Output the [X, Y] coordinate of the center of the cell containing the given text.  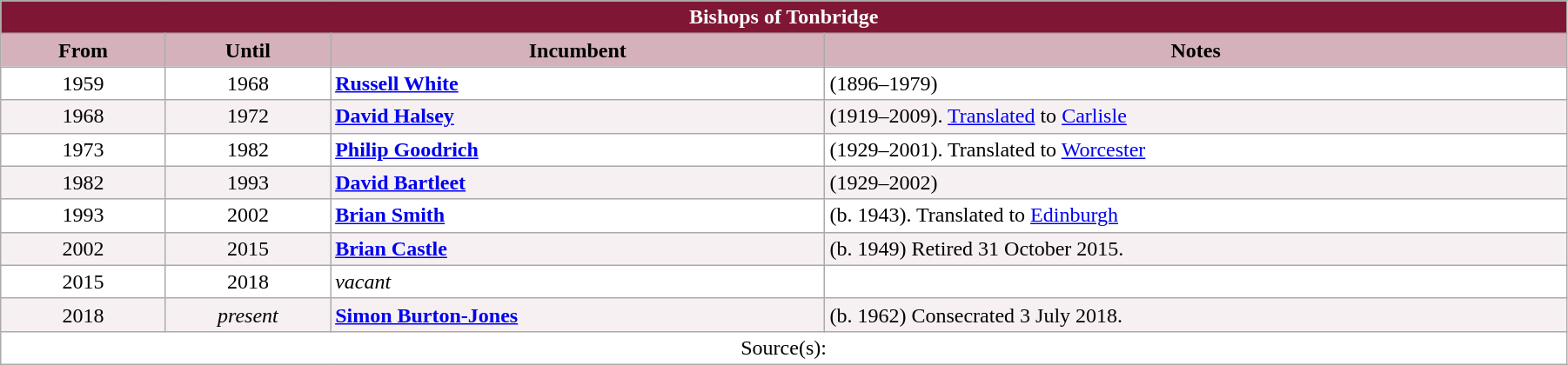
Source(s): [784, 348]
1972 [247, 116]
Notes [1196, 50]
Russell White [578, 83]
(1929–2002) [1196, 182]
(b. 1949) Retired 31 October 2015. [1196, 249]
(b. 1962) Consecrated 3 July 2018. [1196, 315]
Until [247, 50]
(1896–1979) [1196, 83]
Brian Castle [578, 249]
present [247, 315]
David Halsey [578, 116]
David Bartleet [578, 182]
vacant [578, 282]
1973 [84, 149]
(b. 1943). Translated to Edinburgh [1196, 216]
1959 [84, 83]
(1919–2009). Translated to Carlisle [1196, 116]
From [84, 50]
Incumbent [578, 50]
Philip Goodrich [578, 149]
Brian Smith [578, 216]
(1929–2001). Translated to Worcester [1196, 149]
Simon Burton-Jones [578, 315]
Bishops of Tonbridge [784, 17]
